Find where the given text appears and provide that cell's center as (X, Y) coordinate. 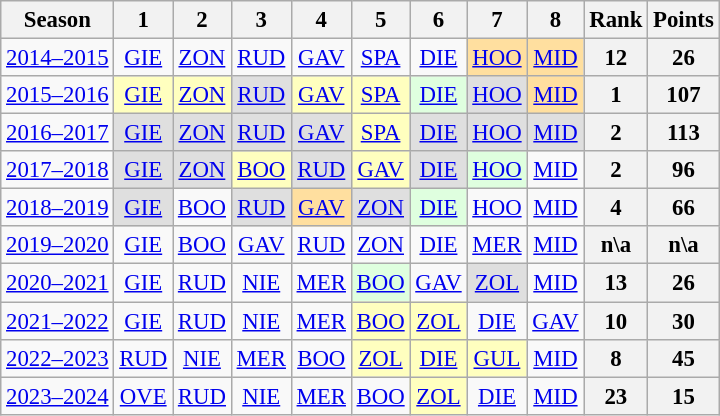
5 (380, 20)
2014–2015 (58, 58)
66 (684, 208)
30 (684, 321)
13 (616, 283)
23 (616, 396)
12 (616, 58)
2018–2019 (58, 208)
2017–2018 (58, 170)
2016–2017 (58, 133)
Season (58, 20)
2021–2022 (58, 321)
OVE (144, 396)
2023–2024 (58, 396)
GUL (497, 358)
107 (684, 95)
45 (684, 358)
2022–2023 (58, 358)
15 (684, 396)
Rank (616, 20)
2015–2016 (58, 95)
10 (616, 321)
96 (684, 170)
3 (261, 20)
113 (684, 133)
6 (438, 20)
7 (497, 20)
Points (684, 20)
2020–2021 (58, 283)
2019–2020 (58, 245)
